Detect which cell encompasses the target text, then output its [X, Y] center coordinate. 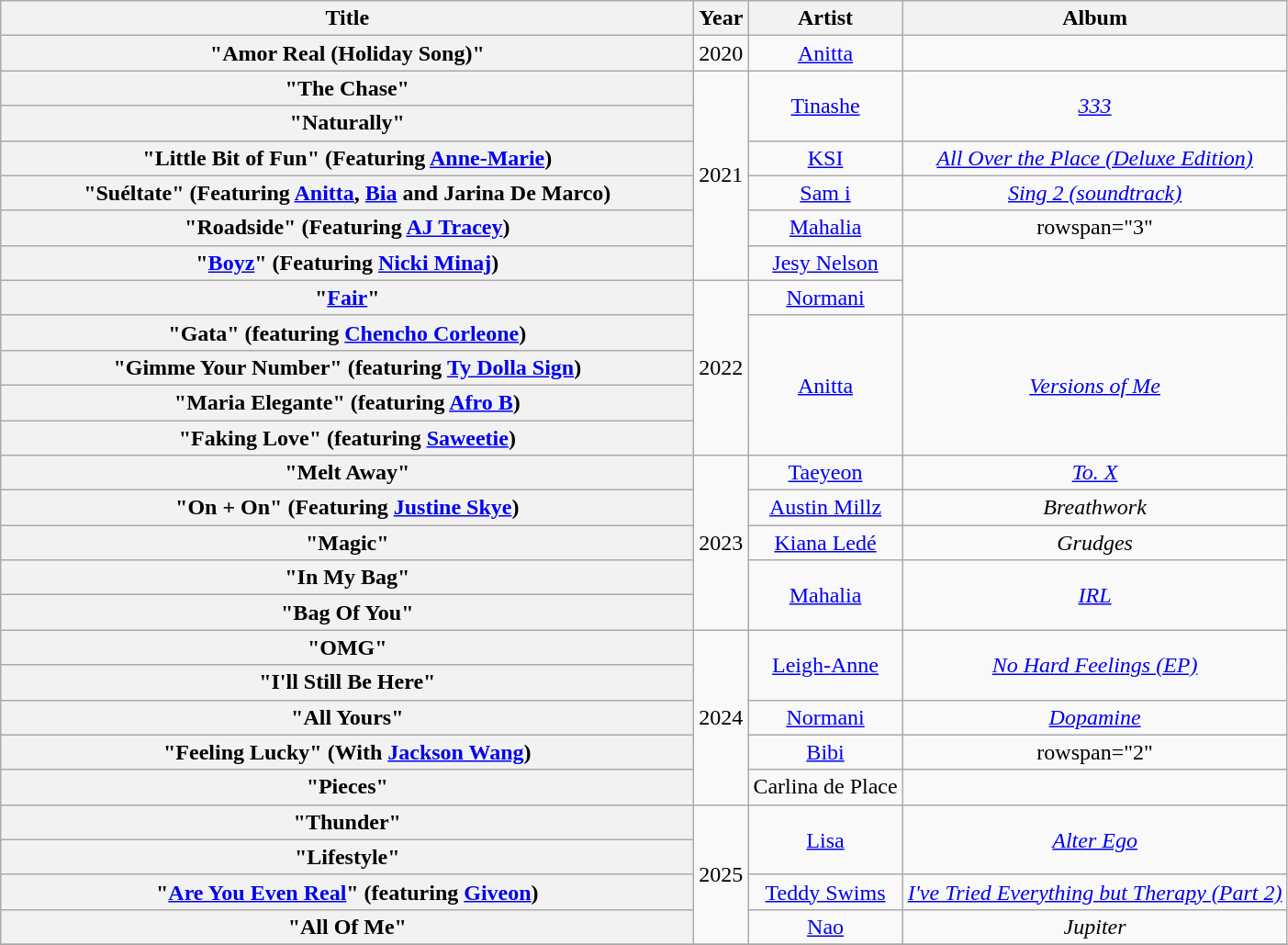
Leigh-Anne [825, 665]
"Are You Even Real" (featuring Giveon) [347, 892]
333 [1094, 106]
2020 [722, 53]
rowspan="3" [1094, 228]
Versions of Me [1094, 385]
2024 [722, 717]
"Gimme Your Number" (featuring Ty Dolla Sign) [347, 367]
Jesy Nelson [825, 263]
"Little Bit of Fun" (Featuring Anne-Marie) [347, 158]
"Feeling Lucky" (With Jackson Wang) [347, 752]
"Naturally" [347, 123]
"Suéltate" (Featuring Anitta, Bia and Jarina De Marco) [347, 193]
Artist [825, 18]
2023 [722, 543]
Sing 2 (soundtrack) [1094, 193]
rowspan="2" [1094, 752]
Taeyeon [825, 473]
Teddy Swims [825, 892]
"On + On" (Featuring Justine Skye) [347, 508]
Year [722, 18]
"Magic" [347, 543]
"OMG" [347, 647]
2022 [722, 367]
"Gata" (featuring Chencho Corleone) [347, 332]
Dopamine [1094, 717]
IRL [1094, 595]
"Melt Away" [347, 473]
"Maria Elegante" (featuring Afro B) [347, 402]
"Bag Of You" [347, 613]
"The Chase" [347, 88]
Album [1094, 18]
I've Tried Everything but Therapy (Part 2) [1094, 892]
Breathwork [1094, 508]
"Roadside" (Featuring AJ Tracey) [347, 228]
"All Of Me" [347, 927]
Title [347, 18]
All Over the Place (Deluxe Edition) [1094, 158]
Alter Ego [1094, 839]
Kiana Ledé [825, 543]
Tinashe [825, 106]
"Pieces" [347, 787]
Nao [825, 927]
"Lifestyle" [347, 857]
No Hard Feelings (EP) [1094, 665]
"Faking Love" (featuring Saweetie) [347, 438]
KSI [825, 158]
"In My Bag" [347, 578]
Grudges [1094, 543]
To. X [1094, 473]
Carlina de Place [825, 787]
2021 [722, 175]
Sam i [825, 193]
Austin Millz [825, 508]
"All Yours" [347, 717]
"Thunder" [347, 822]
"Boyz" (Featuring Nicki Minaj) [347, 263]
Lisa [825, 839]
2025 [722, 874]
"Fair" [347, 298]
"I'll Still Be Here" [347, 682]
"Amor Real (Holiday Song)" [347, 53]
Jupiter [1094, 927]
Bibi [825, 752]
